Identify which cell holds the provided text, then report its [x, y] central coordinate. 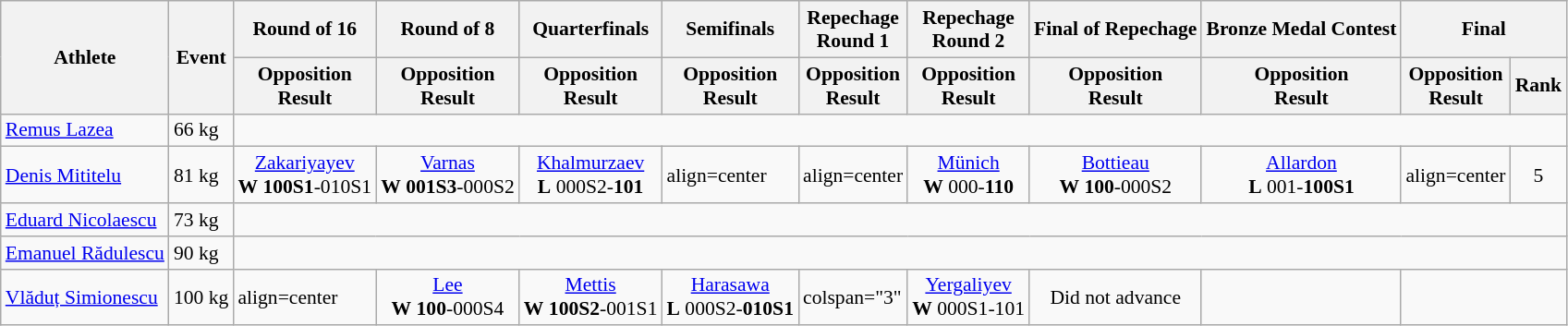
Emanuel Rădulescu [85, 253]
Athlete [85, 57]
Allardon L 001-100S1 [1301, 175]
90 kg [201, 253]
Vlăduț Simionescu [85, 297]
Bronze Medal Contest [1301, 30]
colspan="3" [853, 297]
Final of Repechage [1115, 30]
Münich W 000-110 [968, 175]
Lee W 100-000S4 [447, 297]
100 kg [201, 297]
Varnas W 001S3-000S2 [447, 175]
Final [1484, 30]
Eduard Nicolaescu [85, 220]
Zakariyayev W 100S1-010S1 [305, 175]
Quarterfinals [591, 30]
5 [1539, 175]
Denis Mititelu [85, 175]
66 kg [201, 130]
Round of 8 [447, 30]
RepechageRound 2 [968, 30]
Bottieau W 100-000S2 [1115, 175]
Rank [1539, 85]
Harasawa L 000S2-010S1 [730, 297]
Semifinals [730, 30]
73 kg [201, 220]
81 kg [201, 175]
Yergaliyev W 000S1-101 [968, 297]
RepechageRound 1 [853, 30]
Did not advance [1115, 297]
Round of 16 [305, 30]
Event [201, 57]
Remus Lazea [85, 130]
Mettis W 100S2-001S1 [591, 297]
Khalmurzaev L 000S2-101 [591, 175]
